Provide the [x, y] coordinate of the cell's center where the given text is located.  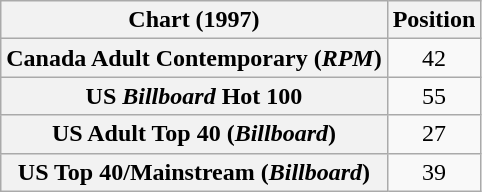
Canada Adult Contemporary (RPM) [194, 58]
US Top 40/Mainstream (Billboard) [194, 172]
39 [434, 172]
27 [434, 134]
Chart (1997) [194, 20]
US Adult Top 40 (Billboard) [194, 134]
Position [434, 20]
42 [434, 58]
US Billboard Hot 100 [194, 96]
55 [434, 96]
